Output the [X, Y] coordinate of the center of the cell containing the given text.  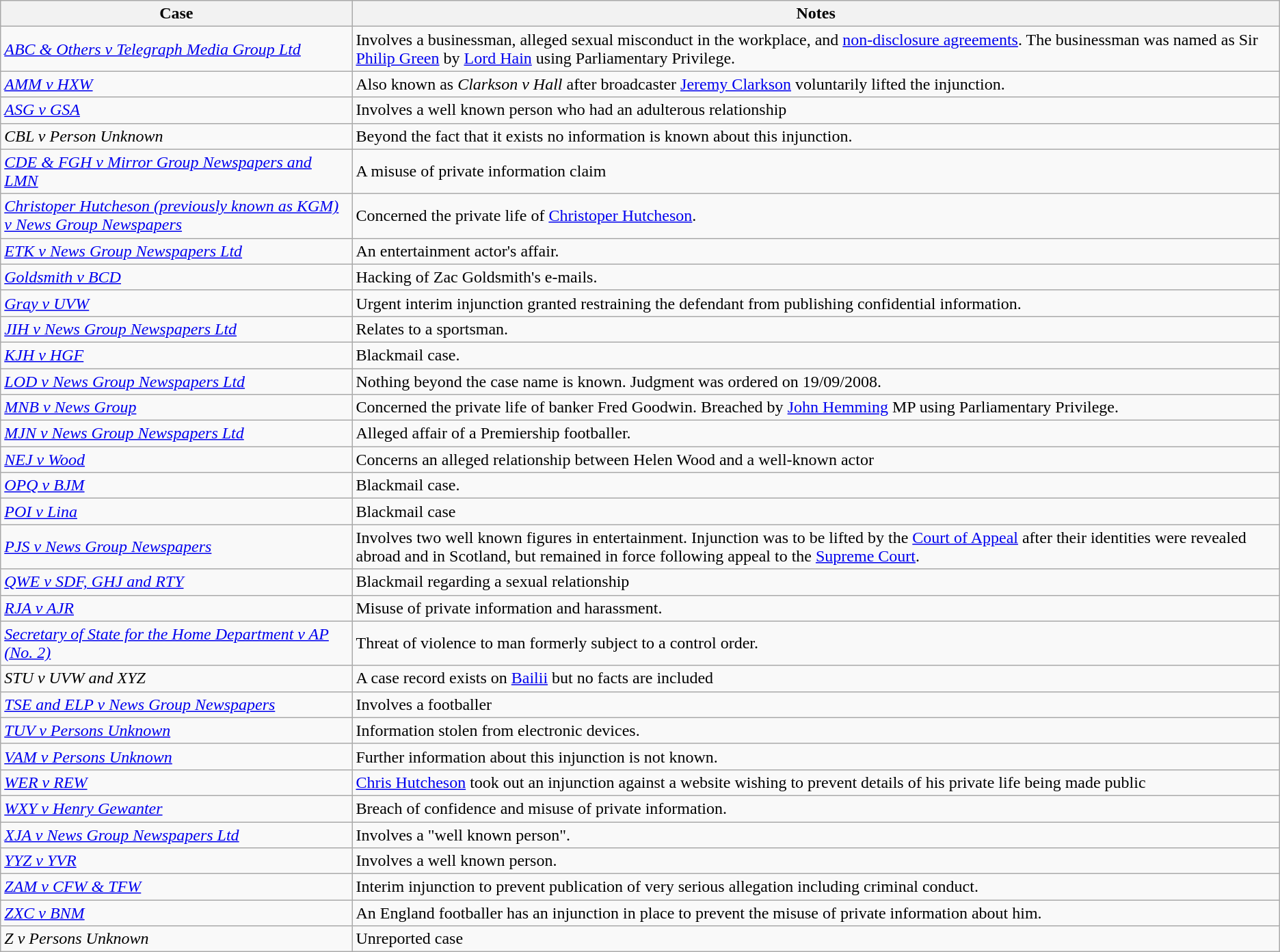
OPQ v BJM [176, 486]
TUV v Persons Unknown [176, 730]
LOD v News Group Newspapers Ltd [176, 381]
Hacking of Zac Goldsmith's e-mails. [816, 277]
Concerned the private life of banker Fred Goodwin. Breached by John Hemming MP using Parliamentary Privilege. [816, 408]
POI v Lina [176, 512]
Alleged affair of a Premiership footballer. [816, 434]
Z v Persons Unknown [176, 939]
Nothing beyond the case name is known. Judgment was ordered on 19/09/2008. [816, 381]
Information stolen from electronic devices. [816, 730]
ETK v News Group Newspapers Ltd [176, 251]
Involves a footballer [816, 704]
Notes [816, 14]
MJN v News Group Newspapers Ltd [176, 434]
KJH v HGF [176, 355]
Involves a well known person. [816, 861]
Christoper Hutcheson (previously known as KGM) v News Group Newspapers [176, 216]
Threat of violence to man formerly subject to a control order. [816, 643]
An entertainment actor's affair. [816, 251]
Involves a "well known person". [816, 835]
Blackmail case [816, 512]
Further information about this injunction is not known. [816, 756]
An England footballer has an injunction in place to prevent the misuse of private information about him. [816, 913]
A misuse of private information claim [816, 171]
Beyond the fact that it exists no information is known about this injunction. [816, 136]
Unreported case [816, 939]
XJA v News Group Newspapers Ltd [176, 835]
ZXC v BNM [176, 913]
AMM v HXW [176, 84]
VAM v Persons Unknown [176, 756]
Also known as Clarkson v Hall after broadcaster Jeremy Clarkson voluntarily lifted the injunction. [816, 84]
MNB v News Group [176, 408]
ASG v GSA [176, 110]
STU v UVW and XYZ [176, 678]
WER v REW [176, 782]
CBL v Person Unknown [176, 136]
RJA v AJR [176, 608]
Relates to a sportsman. [816, 329]
NEJ v Wood [176, 460]
TSE and ELP v News Group Newspapers [176, 704]
Involves a well known person who had an adulterous relationship [816, 110]
PJS v News Group Newspapers [176, 547]
Misuse of private information and harassment. [816, 608]
Urgent interim injunction granted restraining the defendant from publishing confidential information. [816, 303]
WXY v Henry Gewanter [176, 808]
Goldsmith v BCD [176, 277]
Secretary of State for the Home Department v AP (No. 2) [176, 643]
Concerns an alleged relationship between Helen Wood and a well-known actor [816, 460]
ZAM v CFW & TFW [176, 887]
Gray v UVW [176, 303]
ABC & Others v Telegraph Media Group Ltd [176, 49]
Interim injunction to prevent publication of very serious allegation including criminal conduct. [816, 887]
JIH v News Group Newspapers Ltd [176, 329]
CDE & FGH v Mirror Group Newspapers and LMN [176, 171]
Chris Hutcheson took out an injunction against a website wishing to prevent details of his private life being made public [816, 782]
Case [176, 14]
A case record exists on Bailii but no facts are included [816, 678]
YYZ v YVR [176, 861]
Concerned the private life of Christoper Hutcheson. [816, 216]
QWE v SDF, GHJ and RTY [176, 582]
Breach of confidence and misuse of private information. [816, 808]
Blackmail regarding a sexual relationship [816, 582]
